Scan for the cell matching the given text and deliver its (X, Y) coordinate at center. 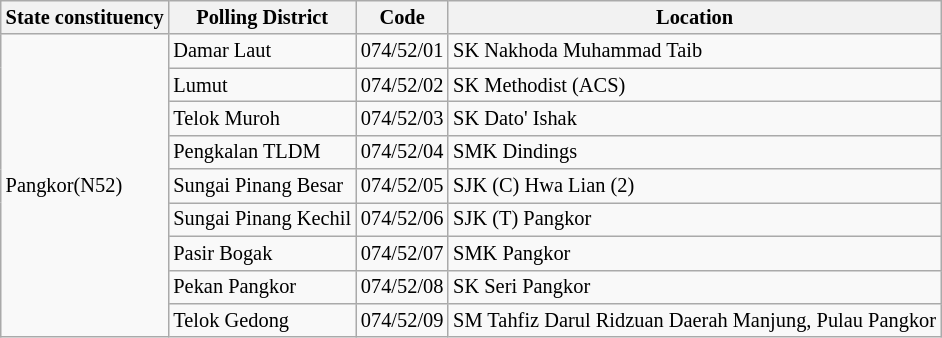
074/52/07 (402, 253)
Polling District (262, 17)
SJK (T) Pangkor (694, 219)
SK Seri Pangkor (694, 287)
Pengkalan TLDM (262, 152)
Pangkor(N52) (85, 186)
Location (694, 17)
SK Nakhoda Muhammad Taib (694, 51)
SMK Pangkor (694, 253)
State constituency (85, 17)
SK Methodist (ACS) (694, 85)
074/52/04 (402, 152)
Telok Gedong (262, 320)
Telok Muroh (262, 118)
074/52/03 (402, 118)
074/52/08 (402, 287)
Pekan Pangkor (262, 287)
Damar Laut (262, 51)
Code (402, 17)
Pasir Bogak (262, 253)
074/52/09 (402, 320)
SJK (C) Hwa Lian (2) (694, 186)
SK Dato' Ishak (694, 118)
SMK Dindings (694, 152)
SM Tahfiz Darul Ridzuan Daerah Manjung, Pulau Pangkor (694, 320)
Sungai Pinang Besar (262, 186)
074/52/02 (402, 85)
Lumut (262, 85)
074/52/05 (402, 186)
074/52/06 (402, 219)
074/52/01 (402, 51)
Sungai Pinang Kechil (262, 219)
